Identify which cell holds the provided text, then report its [X, Y] central coordinate. 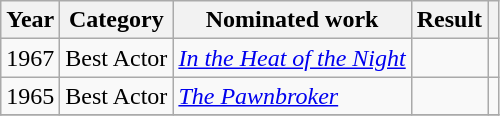
Category [116, 20]
In the Heat of the Night [292, 58]
1967 [30, 58]
Result [449, 20]
The Pawnbroker [292, 96]
Year [30, 20]
Nominated work [292, 20]
1965 [30, 96]
